Scan for the cell matching the given text and deliver its (x, y) coordinate at center. 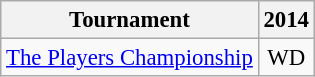
WD (286, 58)
2014 (286, 20)
Tournament (130, 20)
The Players Championship (130, 58)
